Search for the cell housing the specified text and yield its (x, y) center coordinate. 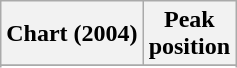
Chart (2004) (72, 34)
Peakposition (189, 34)
